Locate the cell with the specified text and output its (x, y) center coordinate. 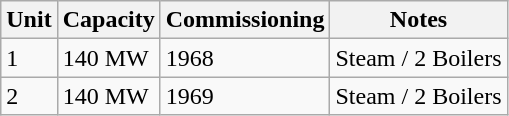
Commissioning (245, 20)
1 (29, 58)
Notes (418, 20)
1969 (245, 96)
1968 (245, 58)
Capacity (108, 20)
Unit (29, 20)
2 (29, 96)
